Search for the cell housing the specified text and yield its (x, y) center coordinate. 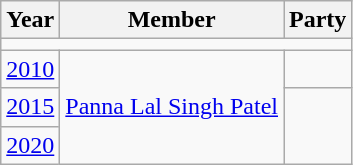
Party (318, 20)
2010 (30, 69)
2020 (30, 145)
Year (30, 20)
2015 (30, 107)
Panna Lal Singh Patel (172, 107)
Member (172, 20)
